From the cell containing the given text, extract its center point as [x, y] coordinate. 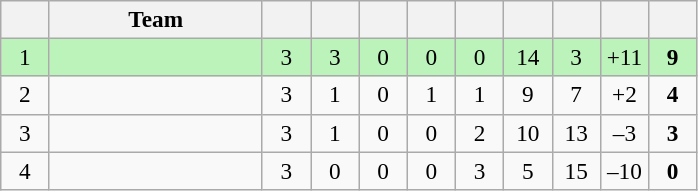
5 [528, 170]
7 [576, 95]
Team [156, 19]
+2 [624, 95]
15 [576, 170]
+11 [624, 57]
10 [528, 133]
–3 [624, 133]
14 [528, 57]
–10 [624, 170]
13 [576, 133]
